From the cell containing the given text, extract its center point as (X, Y) coordinate. 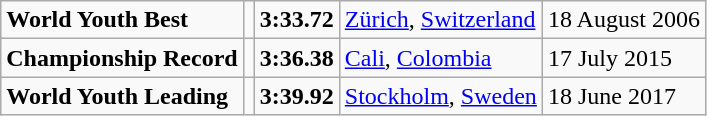
18 June 2017 (624, 96)
17 July 2015 (624, 58)
3:39.92 (296, 96)
Stockholm, Sweden (440, 96)
3:36.38 (296, 58)
Championship Record (122, 58)
Zürich, Switzerland (440, 20)
World Youth Best (122, 20)
18 August 2006 (624, 20)
Cali, Colombia (440, 58)
3:33.72 (296, 20)
World Youth Leading (122, 96)
